For the text-containing cell, return its midpoint in [X, Y] coordinate format. 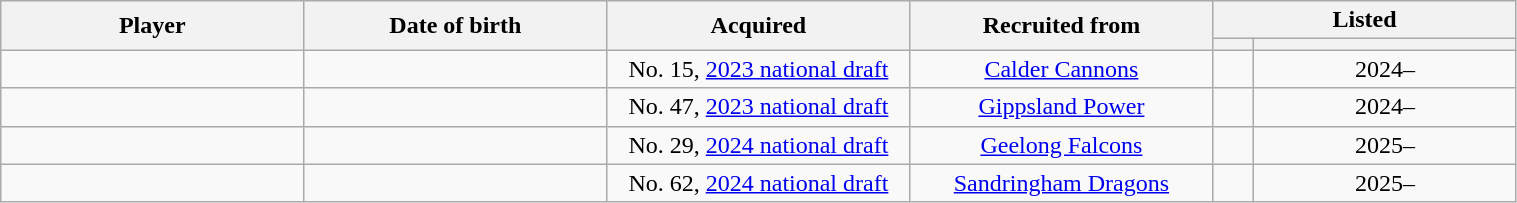
Listed [1364, 20]
Recruited from [1062, 26]
Date of birth [456, 26]
No. 15, 2023 national draft [758, 69]
Gippsland Power [1062, 107]
No. 29, 2024 national draft [758, 145]
No. 47, 2023 national draft [758, 107]
Calder Cannons [1062, 69]
Geelong Falcons [1062, 145]
Player [152, 26]
Sandringham Dragons [1062, 183]
Acquired [758, 26]
No. 62, 2024 national draft [758, 183]
